Pinpoint the cell where the given text exists, returning its [X, Y] midpoint coordinate. 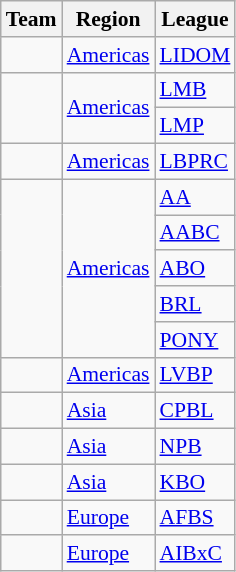
BRL [194, 304]
AABC [194, 233]
NPB [194, 447]
AIBxC [194, 554]
Region [108, 19]
ABO [194, 269]
AFBS [194, 518]
LMP [194, 126]
PONY [194, 340]
KBO [194, 482]
LVBP [194, 375]
CPBL [194, 411]
LIDOM [194, 55]
LBPRC [194, 162]
AA [194, 197]
League [194, 19]
Team [32, 19]
LMB [194, 90]
